Capture the cell that displays the provided text and extract its [X, Y] central coordinate. 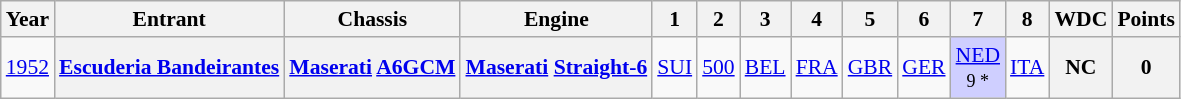
NED9 * [978, 68]
Maserati Straight-6 [556, 68]
Year [28, 19]
2 [718, 19]
Entrant [169, 19]
0 [1146, 68]
Chassis [372, 19]
Maserati A6GCM [372, 68]
ITA [1027, 68]
Engine [556, 19]
BEL [766, 68]
NC [1080, 68]
6 [924, 19]
4 [817, 19]
500 [718, 68]
SUI [674, 68]
1 [674, 19]
7 [978, 19]
Points [1146, 19]
3 [766, 19]
GER [924, 68]
1952 [28, 68]
Escuderia Bandeirantes [169, 68]
5 [870, 19]
FRA [817, 68]
8 [1027, 19]
GBR [870, 68]
WDC [1080, 19]
